Return the (X, Y) coordinate for the center point of the cell that contains the specified text.  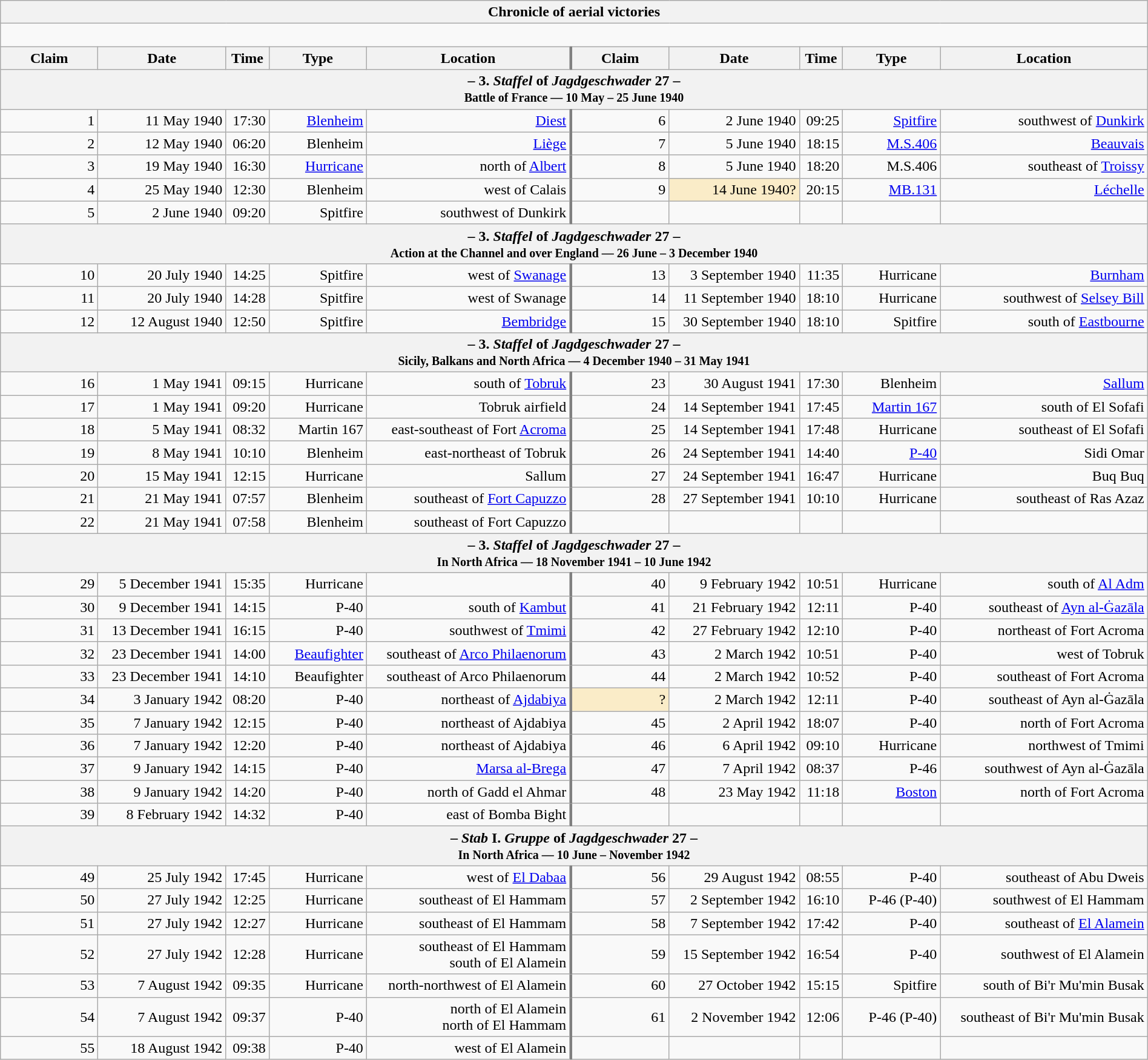
25 May 1940 (162, 189)
12:20 (248, 746)
07:58 (248, 522)
southeast of El Sofafi (1044, 430)
17 (50, 407)
east-southeast of Fort Acroma (469, 430)
25 July 1942 (162, 877)
60 (620, 986)
northwest of Tmimi (1044, 746)
08:32 (248, 430)
09:35 (248, 986)
16:15 (248, 630)
12:30 (248, 189)
east of Bomba Bight (469, 815)
northeast of Fort Acroma (1044, 630)
19 May 1940 (162, 166)
3 September 1940 (734, 275)
southeast of Fort Acroma (1044, 676)
11:18 (821, 792)
16:47 (821, 476)
13 December 1941 (162, 630)
16 (50, 384)
19 (50, 453)
14:40 (821, 453)
11 September 1940 (734, 298)
28 (620, 499)
west of Calais (469, 189)
09:25 (821, 120)
15 (620, 321)
23 May 1942 (734, 792)
south of Tobruk (469, 384)
53 (50, 986)
18 August 1942 (162, 1048)
5 December 1941 (162, 584)
– Stab I. Gruppe of Jagdgeschwader 27 –In North Africa — 10 June – November 1942 (574, 846)
58 (620, 923)
18:07 (821, 722)
14:20 (248, 792)
1 (50, 120)
southeast of El Alamein (1044, 923)
3 (50, 166)
09:38 (248, 1048)
north of Albert (469, 166)
Beauvais (1044, 143)
11:35 (821, 275)
– 3. Staffel of Jagdgeschwader 27 –Battle of France — 10 May – 25 June 1940 (574, 90)
southwest of Ayn al-Ġazāla (1044, 769)
39 (50, 815)
14:28 (248, 298)
22 (50, 522)
12 August 1940 (162, 321)
Sidi Omar (1044, 453)
9 February 1942 (734, 584)
7 April 1942 (734, 769)
41 (620, 607)
06:20 (248, 143)
30 August 1941 (734, 384)
5 (50, 212)
9 December 1941 (162, 607)
55 (50, 1048)
MB.131 (891, 189)
12:10 (821, 630)
Diest (469, 120)
Tobruk airfield (469, 407)
12 (50, 321)
35 (50, 722)
14 (620, 298)
42 (620, 630)
43 (620, 653)
south of Kambut (469, 607)
09:15 (248, 384)
37 (50, 769)
Boston (891, 792)
8 February 1942 (162, 815)
8 May 1941 (162, 453)
15 May 1941 (162, 476)
08:55 (821, 877)
10 (50, 275)
52 (50, 954)
east-northeast of Tobruk (469, 453)
north of Gadd el Ahmar (469, 792)
25 (620, 430)
southwest of El Alamein (1044, 954)
57 (620, 900)
15:15 (821, 986)
07:57 (248, 499)
32 (50, 653)
12:28 (248, 954)
30 (50, 607)
P-46 (891, 769)
27 October 1942 (734, 986)
Chronicle of aerial victories (574, 12)
6 April 1942 (734, 746)
27 February 1942 (734, 630)
southwest of Tmimi (469, 630)
2 April 1942 (734, 722)
18:15 (821, 143)
7 (620, 143)
southeast of Troissy (1044, 166)
14:10 (248, 676)
18:20 (821, 166)
20 (50, 476)
16:54 (821, 954)
47 (620, 769)
– 3. Staffel of Jagdgeschwader 27 –Action at the Channel and over England — 26 June – 3 December 1940 (574, 243)
27 (620, 476)
27 September 1941 (734, 499)
33 (50, 676)
southeast of Bi'r Mu'min Busak (1044, 1017)
5 May 1941 (162, 430)
40 (620, 584)
26 (620, 453)
Bembridge (469, 321)
36 (50, 746)
7 September 1942 (734, 923)
2 (50, 143)
13 (620, 275)
29 August 1942 (734, 877)
Marsa al-Brega (469, 769)
west of El Dabaa (469, 877)
8 (620, 166)
17:48 (821, 430)
4 (50, 189)
12:06 (821, 1017)
11 (50, 298)
southeast of El Hammam south of El Alamein (469, 954)
30 September 1940 (734, 321)
46 (620, 746)
24 (620, 407)
29 (50, 584)
09:37 (248, 1017)
15:35 (248, 584)
16:10 (821, 900)
12:50 (248, 321)
south of Eastbourne (1044, 321)
2 September 1942 (734, 900)
3 January 1942 (162, 699)
north-northwest of El Alamein (469, 986)
? (620, 699)
Burnham (1044, 275)
Buq Buq (1044, 476)
48 (620, 792)
11 May 1940 (162, 120)
south of El Sofafi (1044, 407)
– 3. Staffel of Jagdgeschwader 27 –Sicily, Balkans and North Africa — 4 December 1940 – 31 May 1941 (574, 352)
21 (50, 499)
southwest of El Hammam (1044, 900)
10:52 (821, 676)
west of Tobruk (1044, 653)
18 (50, 430)
north of El Alameinnorth of El Hammam (469, 1017)
14:00 (248, 653)
12 May 1940 (162, 143)
45 (620, 722)
16:30 (248, 166)
9 (620, 189)
southwest of Selsey Bill (1044, 298)
14:25 (248, 275)
Liège (469, 143)
Léchelle (1044, 189)
23 (620, 384)
14:32 (248, 815)
08:37 (821, 769)
southeast of Ras Azaz (1044, 499)
08:20 (248, 699)
west of El Alamein (469, 1048)
south of Al Adm (1044, 584)
61 (620, 1017)
12:25 (248, 900)
20:15 (821, 189)
50 (50, 900)
09:10 (821, 746)
2 November 1942 (734, 1017)
southeast of Abu Dweis (1044, 877)
6 (620, 120)
49 (50, 877)
21 February 1942 (734, 607)
51 (50, 923)
south of Bi'r Mu'min Busak (1044, 986)
34 (50, 699)
59 (620, 954)
38 (50, 792)
54 (50, 1017)
56 (620, 877)
15 September 1942 (734, 954)
12:27 (248, 923)
– 3. Staffel of Jagdgeschwader 27 –In North Africa — 18 November 1941 – 10 June 1942 (574, 553)
31 (50, 630)
44 (620, 676)
14 June 1940? (734, 189)
17:42 (821, 923)
